Find where the given text appears and provide that cell's center as [x, y] coordinate. 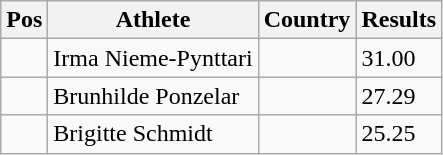
Brunhilde Ponzelar [153, 96]
Athlete [153, 20]
Country [307, 20]
Brigitte Schmidt [153, 134]
31.00 [399, 58]
Pos [24, 20]
Results [399, 20]
Irma Nieme-Pynttari [153, 58]
27.29 [399, 96]
25.25 [399, 134]
